Output the [X, Y] coordinate of the center of the cell containing the given text.  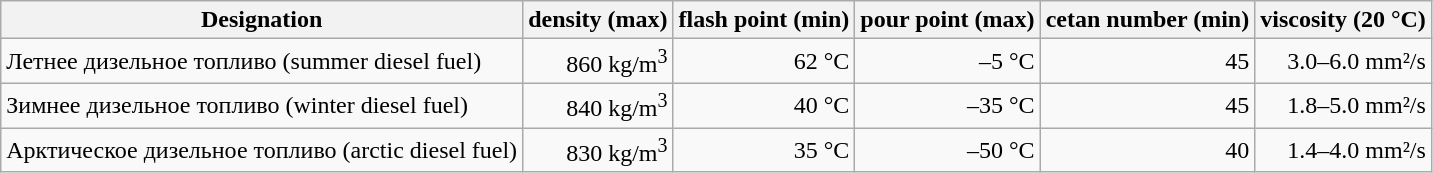
40 °C [764, 106]
40 [1148, 150]
35 °C [764, 150]
flash point (min) [764, 20]
860 kg/m3 [598, 62]
Зимнее дизельное топливо (winter diesel fuel) [262, 106]
3.0–6.0 mm²/s [1344, 62]
Designation [262, 20]
–50 °C [948, 150]
density (max) [598, 20]
viscosity (20 °C) [1344, 20]
Летнее дизельное топливо (summer diesel fuel) [262, 62]
–5 °C [948, 62]
1.8–5.0 mm²/s [1344, 106]
62 °C [764, 62]
1.4–4.0 mm²/s [1344, 150]
–35 °C [948, 106]
840 kg/m3 [598, 106]
cetan number (min) [1148, 20]
830 kg/m3 [598, 150]
pour point (max) [948, 20]
Арктическое дизельное топливо (arctic diesel fuel) [262, 150]
